Scan for the cell matching the given text and deliver its (x, y) coordinate at center. 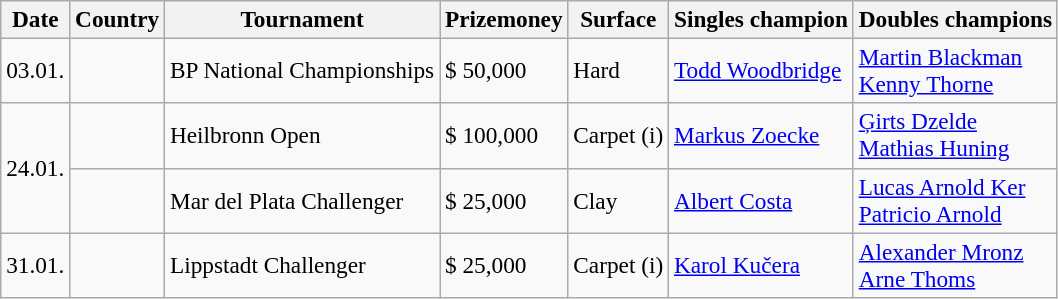
Prizemoney (504, 19)
Tournament (302, 19)
Martin Blackman Kenny Thorne (955, 70)
03.01. (36, 70)
$ 50,000 (504, 70)
Lucas Arnold Ker Patricio Arnold (955, 200)
Mar del Plata Challenger (302, 200)
Date (36, 19)
Alexander Mronz Arne Thoms (955, 264)
Ģirts Dzelde Mathias Huning (955, 136)
Markus Zoecke (762, 136)
Hard (618, 70)
Singles champion (762, 19)
Surface (618, 19)
Doubles champions (955, 19)
Karol Kučera (762, 264)
31.01. (36, 264)
$ 100,000 (504, 136)
24.01. (36, 168)
Heilbronn Open (302, 136)
Country (118, 19)
BP National Championships (302, 70)
Lippstadt Challenger (302, 264)
Clay (618, 200)
Albert Costa (762, 200)
Todd Woodbridge (762, 70)
